Output the (X, Y) coordinate of the center of the cell containing the given text.  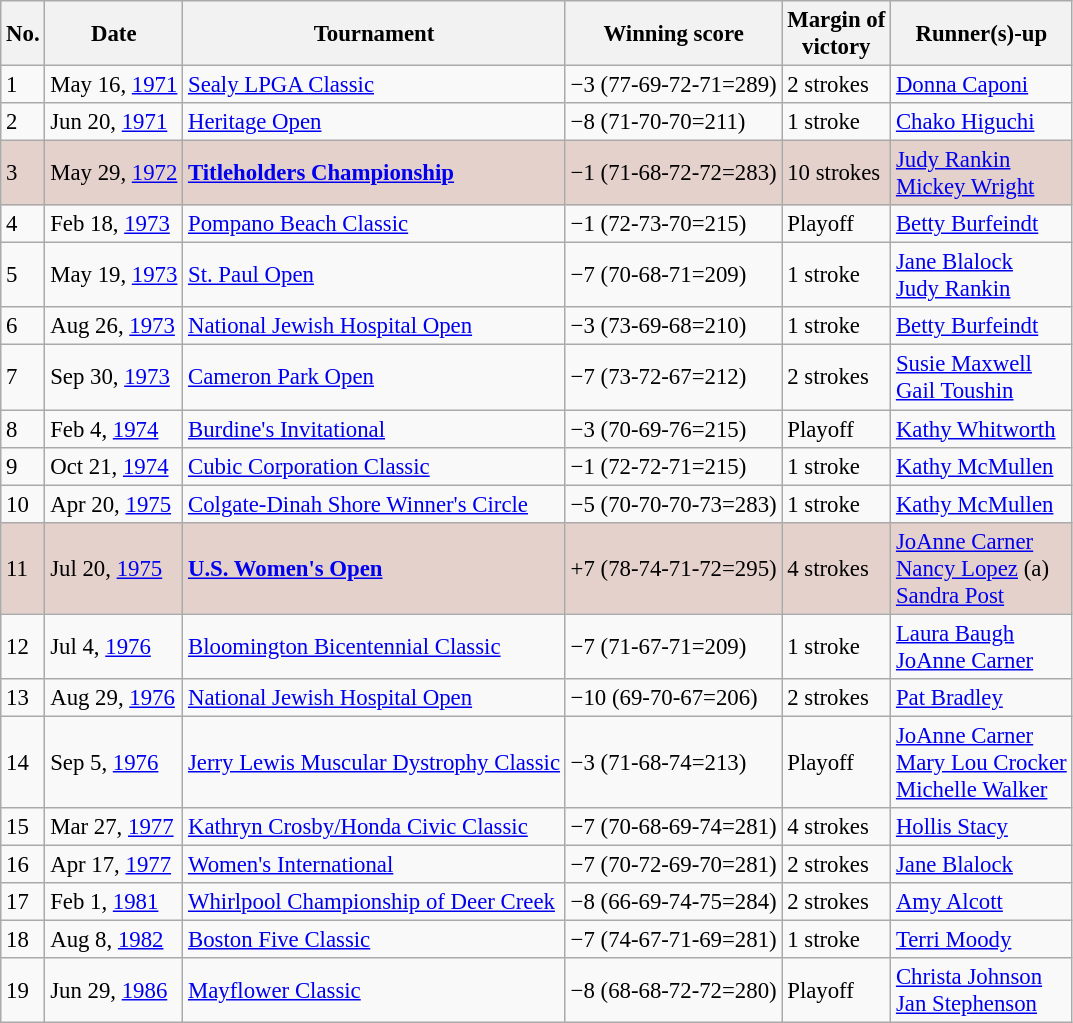
Date (114, 34)
5 (23, 276)
13 (23, 698)
19 (23, 990)
15 (23, 827)
Jerry Lewis Muscular Dystrophy Classic (374, 762)
Sep 5, 1976 (114, 762)
12 (23, 646)
No. (23, 34)
−1 (71-68-72-72=283) (674, 174)
11 (23, 568)
Apr 17, 1977 (114, 864)
Terri Moody (982, 940)
Donna Caponi (982, 85)
Sealy LPGA Classic (374, 85)
Feb 1, 1981 (114, 902)
Feb 4, 1974 (114, 429)
Cameron Park Open (374, 378)
Burdine's Invitational (374, 429)
−3 (73-69-68=210) (674, 327)
−7 (70-68-71=209) (674, 276)
Oct 21, 1974 (114, 466)
−1 (72-72-71=215) (674, 466)
Susie Maxwell Gail Toushin (982, 378)
Apr 20, 1975 (114, 504)
1 (23, 85)
Hollis Stacy (982, 827)
−7 (70-68-69-74=281) (674, 827)
Tournament (374, 34)
−3 (71-68-74=213) (674, 762)
Kathryn Crosby/Honda Civic Classic (374, 827)
9 (23, 466)
−3 (77-69-72-71=289) (674, 85)
7 (23, 378)
Pat Bradley (982, 698)
Jane Blalock (982, 864)
Kathy Whitworth (982, 429)
Christa Johnson Jan Stephenson (982, 990)
JoAnne Carner Nancy Lopez (a) Sandra Post (982, 568)
−7 (71-67-71=209) (674, 646)
8 (23, 429)
Whirlpool Championship of Deer Creek (374, 902)
10 strokes (836, 174)
May 19, 1973 (114, 276)
6 (23, 327)
−3 (70-69-76=215) (674, 429)
Mayflower Classic (374, 990)
Feb 18, 1973 (114, 224)
+7 (78-74-71-72=295) (674, 568)
Laura Baugh JoAnne Carner (982, 646)
Sep 30, 1973 (114, 378)
May 29, 1972 (114, 174)
Jul 4, 1976 (114, 646)
14 (23, 762)
−7 (70-72-69-70=281) (674, 864)
−8 (71-70-70=211) (674, 122)
3 (23, 174)
Jane Blalock Judy Rankin (982, 276)
Titleholders Championship (374, 174)
JoAnne Carner Mary Lou Crocker Michelle Walker (982, 762)
−10 (69-70-67=206) (674, 698)
Aug 8, 1982 (114, 940)
Pompano Beach Classic (374, 224)
May 16, 1971 (114, 85)
Aug 29, 1976 (114, 698)
10 (23, 504)
Mar 27, 1977 (114, 827)
Chako Higuchi (982, 122)
Jun 29, 1986 (114, 990)
Amy Alcott (982, 902)
Bloomington Bicentennial Classic (374, 646)
2 (23, 122)
Women's International (374, 864)
−8 (68-68-72-72=280) (674, 990)
Margin ofvictory (836, 34)
4 (23, 224)
−8 (66-69-74-75=284) (674, 902)
Judy Rankin Mickey Wright (982, 174)
18 (23, 940)
Boston Five Classic (374, 940)
Runner(s)-up (982, 34)
16 (23, 864)
Colgate-Dinah Shore Winner's Circle (374, 504)
St. Paul Open (374, 276)
U.S. Women's Open (374, 568)
Cubic Corporation Classic (374, 466)
Winning score (674, 34)
Jul 20, 1975 (114, 568)
Heritage Open (374, 122)
−1 (72-73-70=215) (674, 224)
−7 (74-67-71-69=281) (674, 940)
−5 (70-70-70-73=283) (674, 504)
−7 (73-72-67=212) (674, 378)
Jun 20, 1971 (114, 122)
17 (23, 902)
Aug 26, 1973 (114, 327)
